Locate the cell with the specified text and output its (x, y) center coordinate. 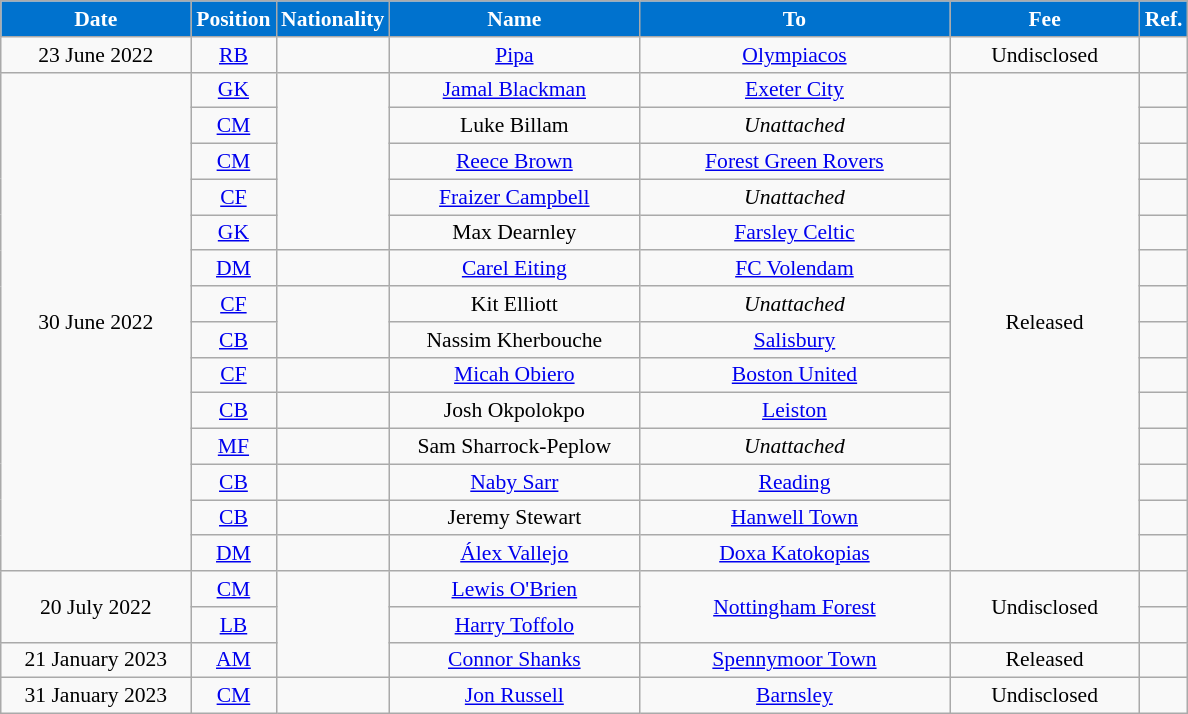
Carel Eiting (514, 269)
Jon Russell (514, 696)
Jeremy Stewart (514, 518)
Reading (794, 482)
20 July 2022 (96, 606)
Álex Vallejo (514, 554)
Nassim Kherbouche (514, 340)
Exeter City (794, 90)
LB (234, 625)
21 January 2023 (96, 660)
AM (234, 660)
Max Dearnley (514, 233)
Nottingham Forest (794, 606)
Farsley Celtic (794, 233)
To (794, 19)
Olympiacos (794, 55)
Harry Toffolo (514, 625)
Position (234, 19)
Salisbury (794, 340)
Fraizer Campbell (514, 197)
Nationality (332, 19)
Pipa (514, 55)
Ref. (1164, 19)
FC Volendam (794, 269)
Luke Billam (514, 126)
Spennymoor Town (794, 660)
Fee (1045, 19)
Doxa Katokopias (794, 554)
Naby Sarr (514, 482)
Josh Okpolokpo (514, 411)
Reece Brown (514, 162)
30 June 2022 (96, 322)
Boston United (794, 375)
31 January 2023 (96, 696)
RB (234, 55)
Kit Elliott (514, 304)
Hanwell Town (794, 518)
Jamal Blackman (514, 90)
Sam Sharrock-Peplow (514, 447)
MF (234, 447)
Leiston (794, 411)
Connor Shanks (514, 660)
Barnsley (794, 696)
Name (514, 19)
Micah Obiero (514, 375)
Forest Green Rovers (794, 162)
Lewis O'Brien (514, 589)
Date (96, 19)
23 June 2022 (96, 55)
